Detect which cell encompasses the target text, then output its (x, y) center coordinate. 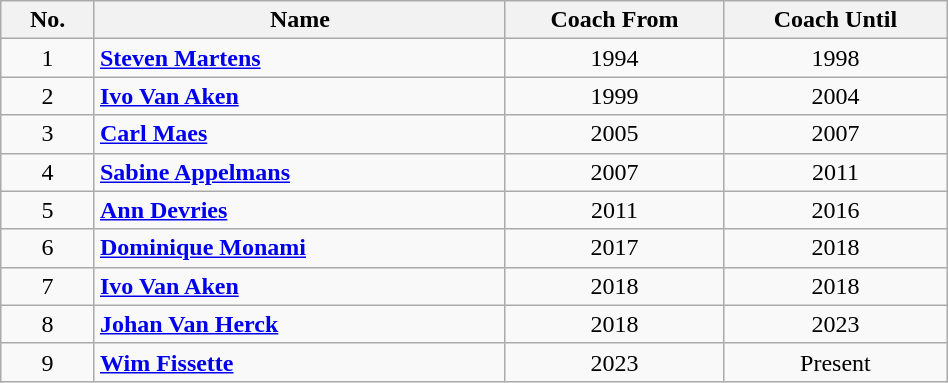
Coach Until (836, 20)
4 (48, 172)
2004 (836, 96)
Name (300, 20)
7 (48, 286)
Sabine Appelmans (300, 172)
9 (48, 362)
Carl Maes (300, 134)
2017 (614, 248)
Dominique Monami (300, 248)
8 (48, 324)
Wim Fissette (300, 362)
No. (48, 20)
Steven Martens (300, 58)
2016 (836, 210)
Present (836, 362)
Ann Devries (300, 210)
Johan Van Herck (300, 324)
2005 (614, 134)
1999 (614, 96)
1998 (836, 58)
5 (48, 210)
1 (48, 58)
3 (48, 134)
Coach From (614, 20)
2 (48, 96)
6 (48, 248)
1994 (614, 58)
